Find where the given text appears and provide that cell's center as [X, Y] coordinate. 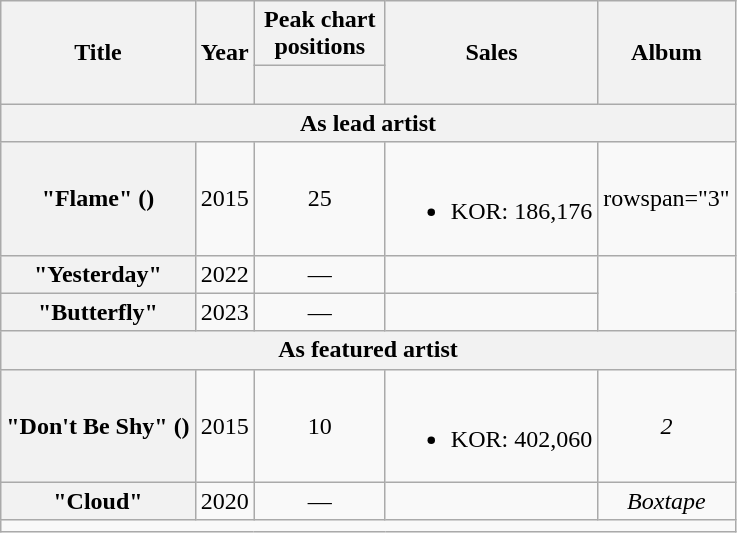
"Butterfly" [98, 312]
rowspan="3" [667, 198]
2020 [224, 501]
As lead artist [368, 123]
As featured artist [368, 350]
2 [667, 426]
"Cloud" [98, 501]
2023 [224, 312]
Sales [491, 52]
Boxtape [667, 501]
10 [320, 426]
2022 [224, 274]
25 [320, 198]
Album [667, 52]
Year [224, 52]
"Don't Be Shy" () [98, 426]
Title [98, 52]
KOR: 402,060 [491, 426]
Peak chart positions [320, 34]
"Flame" () [98, 198]
KOR: 186,176 [491, 198]
"Yesterday" [98, 274]
